Extract the (X, Y) coordinate from the center of the cell holding the provided text.  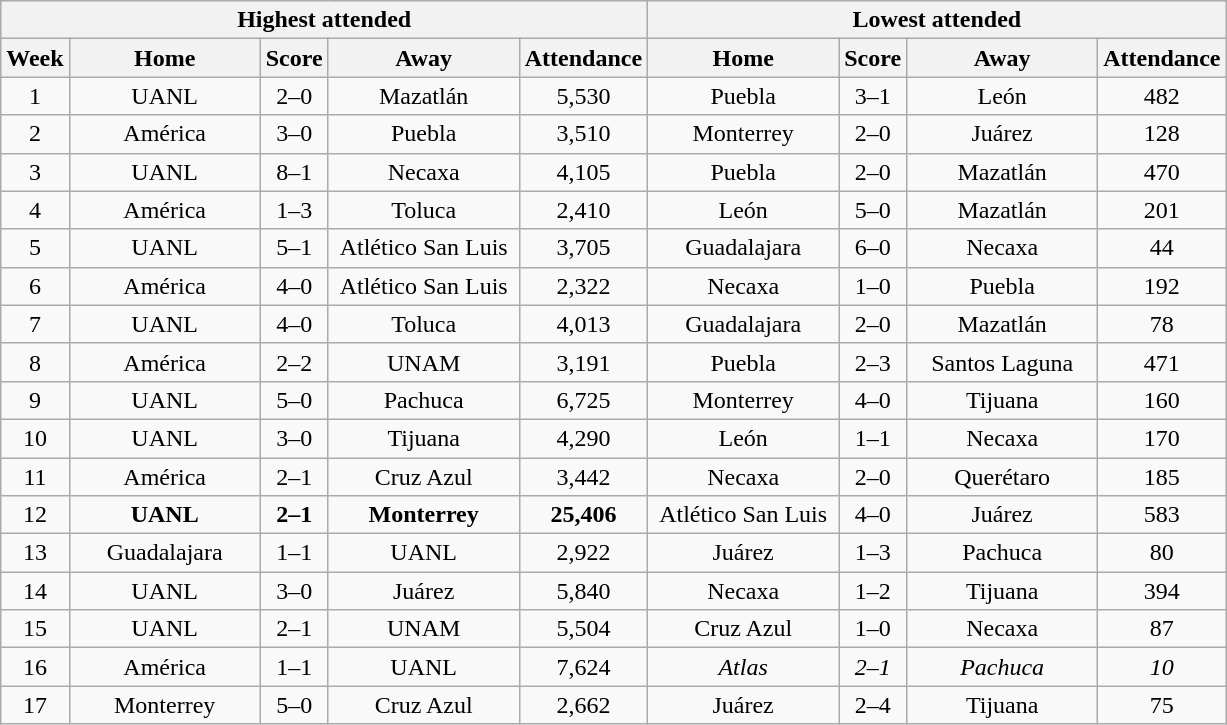
2–4 (873, 705)
6–0 (873, 248)
8 (35, 362)
3–1 (873, 96)
201 (1162, 210)
160 (1162, 400)
11 (35, 477)
4 (35, 210)
1–2 (873, 591)
8–1 (294, 172)
5 (35, 248)
Santos Laguna (1002, 362)
44 (1162, 248)
4,013 (583, 324)
Highest attended (324, 20)
2,410 (583, 210)
Lowest attended (937, 20)
87 (1162, 629)
170 (1162, 438)
80 (1162, 553)
6 (35, 286)
78 (1162, 324)
6,725 (583, 400)
12 (35, 515)
471 (1162, 362)
2,922 (583, 553)
2,662 (583, 705)
7 (35, 324)
3,510 (583, 134)
1 (35, 96)
2 (35, 134)
7,624 (583, 667)
15 (35, 629)
2–2 (294, 362)
2,322 (583, 286)
14 (35, 591)
3 (35, 172)
5,504 (583, 629)
128 (1162, 134)
13 (35, 553)
16 (35, 667)
2–3 (873, 362)
482 (1162, 96)
4,105 (583, 172)
17 (35, 705)
4,290 (583, 438)
Querétaro (1002, 477)
394 (1162, 591)
470 (1162, 172)
192 (1162, 286)
Week (35, 58)
5,530 (583, 96)
5,840 (583, 591)
9 (35, 400)
3,442 (583, 477)
25,406 (583, 515)
75 (1162, 705)
Atlas (744, 667)
583 (1162, 515)
185 (1162, 477)
3,705 (583, 248)
5–1 (294, 248)
3,191 (583, 362)
